Identify which cell holds the provided text, then report its (X, Y) central coordinate. 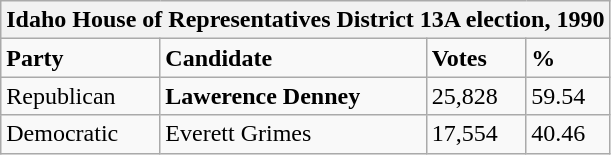
17,554 (476, 134)
25,828 (476, 96)
Republican (80, 96)
Votes (476, 58)
Lawerence Denney (293, 96)
Idaho House of Representatives District 13A election, 1990 (306, 20)
Party (80, 58)
% (568, 58)
Everett Grimes (293, 134)
59.54 (568, 96)
40.46 (568, 134)
Candidate (293, 58)
Democratic (80, 134)
